Identify which cell holds the provided text, then report its [X, Y] central coordinate. 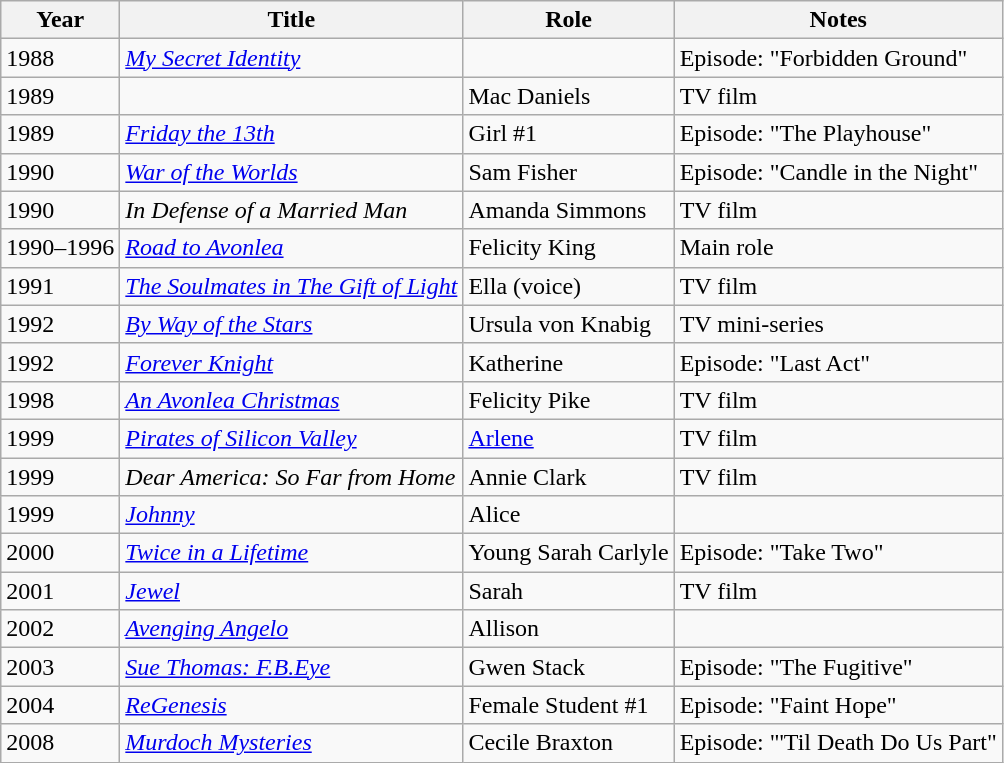
Episode: "Faint Hope" [838, 705]
Sue Thomas: F.B.Eye [292, 667]
An Avonlea Christmas [292, 400]
Ella (voice) [568, 286]
Murdoch Mysteries [292, 743]
Female Student #1 [568, 705]
Notes [838, 20]
Episode: "Forbidden Ground" [838, 58]
Main role [838, 248]
Gwen Stack [568, 667]
Mac Daniels [568, 96]
2003 [60, 667]
Sarah [568, 591]
Dear America: So Far from Home [292, 477]
Episode: "The Fugitive" [838, 667]
Episode: "Last Act" [838, 362]
Episode: "The Playhouse" [838, 134]
1998 [60, 400]
2008 [60, 743]
2001 [60, 591]
Arlene [568, 438]
ReGenesis [292, 705]
War of the Worlds [292, 172]
Pirates of Silicon Valley [292, 438]
Girl #1 [568, 134]
Cecile Braxton [568, 743]
2004 [60, 705]
Allison [568, 629]
Young Sarah Carlyle [568, 553]
By Way of the Stars [292, 324]
Forever Knight [292, 362]
Episode: "'Til Death Do Us Part" [838, 743]
Ursula von Knabig [568, 324]
1990–1996 [60, 248]
Avenging Angelo [292, 629]
Jewel [292, 591]
1988 [60, 58]
Year [60, 20]
Friday the 13th [292, 134]
Episode: "Candle in the Night" [838, 172]
Episode: "Take Two" [838, 553]
Amanda Simmons [568, 210]
Sam Fisher [568, 172]
Title [292, 20]
In Defense of a Married Man [292, 210]
My Secret Identity [292, 58]
1991 [60, 286]
Road to Avonlea [292, 248]
Felicity King [568, 248]
Alice [568, 515]
Felicity Pike [568, 400]
TV mini-series [838, 324]
Annie Clark [568, 477]
Role [568, 20]
Katherine [568, 362]
2000 [60, 553]
Twice in a Lifetime [292, 553]
2002 [60, 629]
The Soulmates in The Gift of Light [292, 286]
Johnny [292, 515]
